Pinpoint the cell where the given text exists, returning its [x, y] midpoint coordinate. 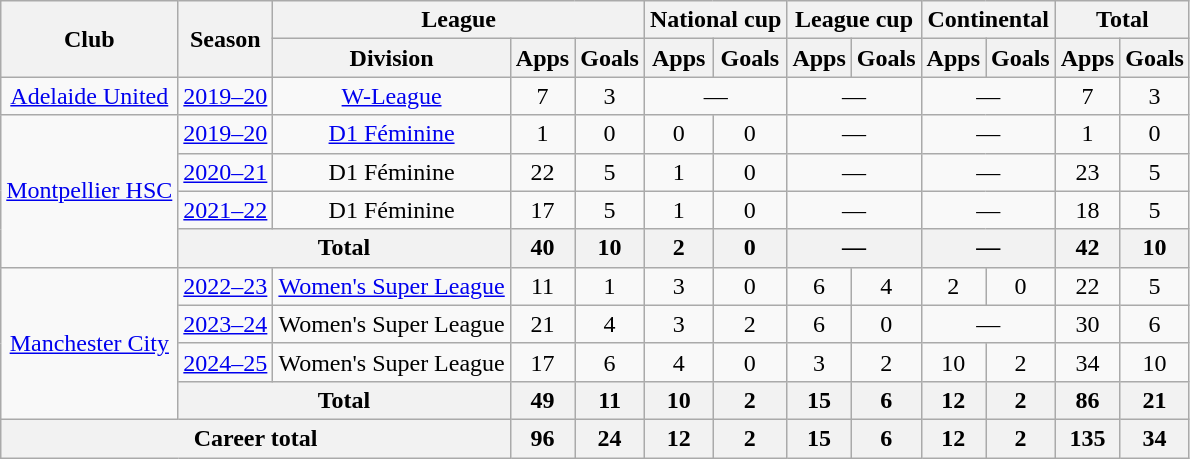
League [459, 20]
2022–23 [226, 286]
30 [1087, 324]
42 [1087, 248]
Continental [988, 20]
Club [90, 39]
Season [226, 39]
49 [542, 400]
Division [392, 58]
40 [542, 248]
2021–22 [226, 210]
18 [1087, 210]
96 [542, 438]
Adelaide United [90, 96]
2020–21 [226, 172]
135 [1087, 438]
National cup [715, 20]
23 [1087, 172]
Career total [256, 438]
W-League [392, 96]
24 [610, 438]
86 [1087, 400]
Montpellier HSC [90, 191]
2024–25 [226, 362]
2023–24 [226, 324]
Manchester City [90, 343]
League cup [854, 20]
